Output the [x, y] coordinate of the center of the cell containing the given text.  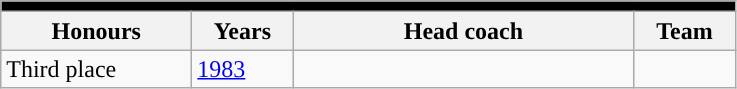
Head coach [464, 31]
Years [242, 31]
1983 [242, 69]
Team [684, 31]
Honours [96, 31]
Third place [96, 69]
